Return (X, Y) of the center of cell containing provided text 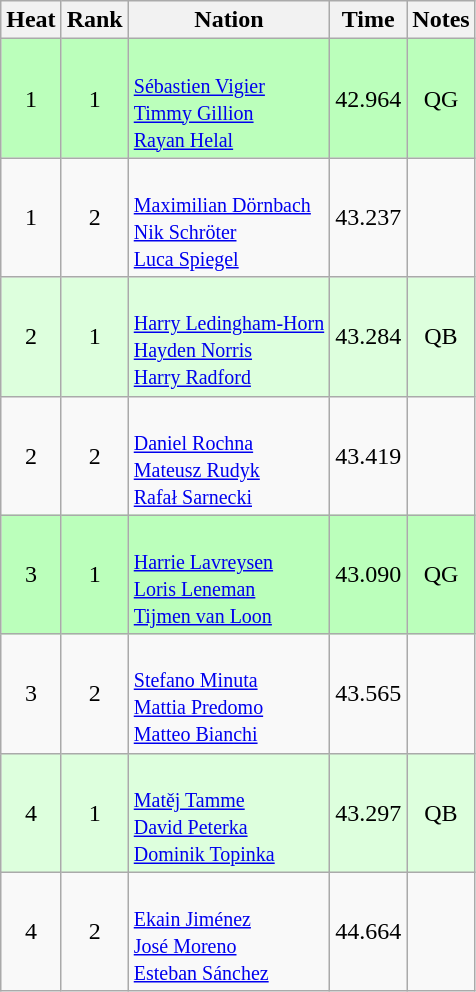
42.964 (368, 98)
Nation (228, 20)
Stefano MinutaMattia PredomoMatteo Bianchi (228, 694)
Harrie LavreysenLoris LenemanTijmen van Loon (228, 574)
Matěj TammeDavid PeterkaDominik Topinka (228, 812)
43.090 (368, 574)
44.664 (368, 932)
Notes (441, 20)
Harry Ledingham-HornHayden NorrisHarry Radford (228, 336)
43.284 (368, 336)
Sébastien VigierTimmy GillionRayan Helal (228, 98)
43.565 (368, 694)
43.419 (368, 456)
43.297 (368, 812)
Heat (31, 20)
Rank (94, 20)
Time (368, 20)
Daniel RochnaMateusz RudykRafał Sarnecki (228, 456)
43.237 (368, 218)
Ekain JiménezJosé MorenoEsteban Sánchez (228, 932)
Maximilian DörnbachNik SchröterLuca Spiegel (228, 218)
